Search for the cell housing the specified text and yield its [x, y] center coordinate. 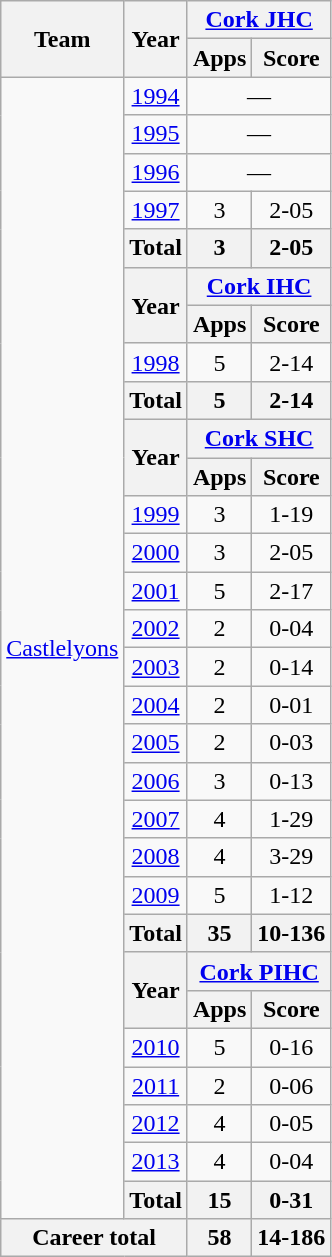
1997 [156, 210]
0-06 [292, 1085]
2005 [156, 743]
0-05 [292, 1124]
2009 [156, 895]
2010 [156, 1047]
1996 [156, 172]
1998 [156, 362]
2003 [156, 667]
2004 [156, 705]
0-16 [292, 1047]
1-29 [292, 819]
Cork SHC [258, 438]
0-03 [292, 743]
15 [219, 1200]
2002 [156, 629]
35 [219, 933]
1-12 [292, 895]
0-31 [292, 1200]
1994 [156, 96]
58 [219, 1238]
1-19 [292, 515]
14-186 [292, 1238]
2000 [156, 553]
2013 [156, 1162]
Cork JHC [258, 20]
Castlelyons [62, 648]
Team [62, 39]
0-14 [292, 667]
0-13 [292, 781]
2-17 [292, 591]
1999 [156, 515]
0-01 [292, 705]
2007 [156, 819]
1995 [156, 134]
2012 [156, 1124]
Cork IHC [258, 286]
10-136 [292, 933]
Career total [94, 1238]
2001 [156, 591]
2011 [156, 1085]
3-29 [292, 857]
Cork PIHC [258, 971]
2008 [156, 857]
2006 [156, 781]
